Output the (x, y) coordinate of the center of the cell containing the given text.  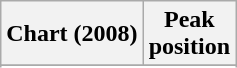
Peakposition (189, 34)
Chart (2008) (72, 34)
